For the text-containing cell, return its midpoint in [X, Y] coordinate format. 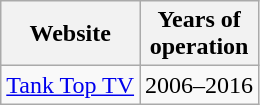
Years ofoperation [200, 34]
Tank Top TV [70, 85]
Website [70, 34]
2006–2016 [200, 85]
